Pinpoint the cell where the given text exists, returning its (x, y) midpoint coordinate. 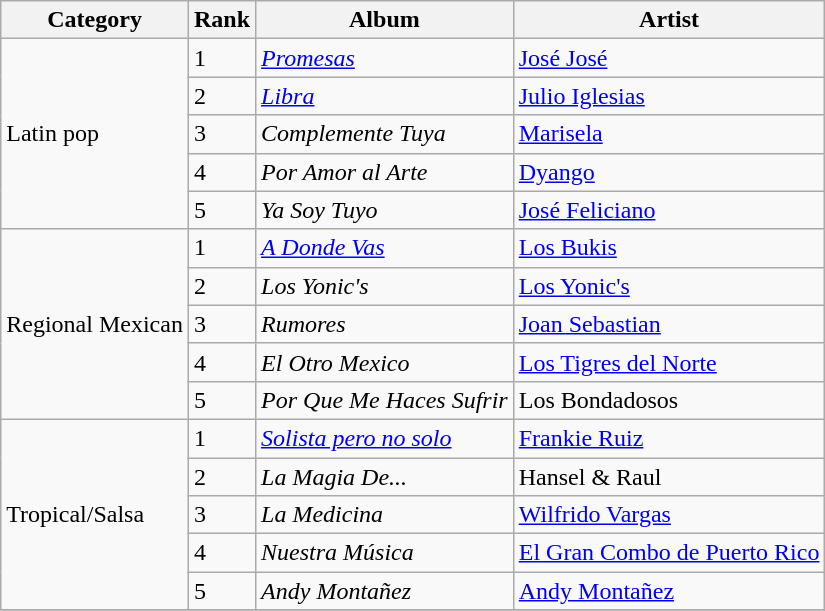
Por Que Me Haces Sufrir (385, 400)
El Gran Combo de Puerto Rico (669, 553)
Tropical/Salsa (95, 514)
Los Tigres del Norte (669, 362)
Solista pero no solo (385, 438)
Libra (385, 96)
Frankie Ruiz (669, 438)
Por Amor al Arte (385, 172)
Nuestra Música (385, 553)
Los Bondadosos (669, 400)
Complemente Tuya (385, 134)
Regional Mexican (95, 324)
Dyango (669, 172)
El Otro Mexico (385, 362)
José José (669, 58)
Promesas (385, 58)
Los Bukis (669, 248)
Ya Soy Tuyo (385, 210)
José Feliciano (669, 210)
A Donde Vas (385, 248)
La Magia De... (385, 477)
Rumores (385, 324)
Artist (669, 20)
Hansel & Raul (669, 477)
Album (385, 20)
Category (95, 20)
Marisela (669, 134)
Latin pop (95, 134)
Wilfrido Vargas (669, 515)
Rank (222, 20)
Joan Sebastian (669, 324)
Julio Iglesias (669, 96)
La Medicina (385, 515)
